Search for the cell housing the specified text and yield its [x, y] center coordinate. 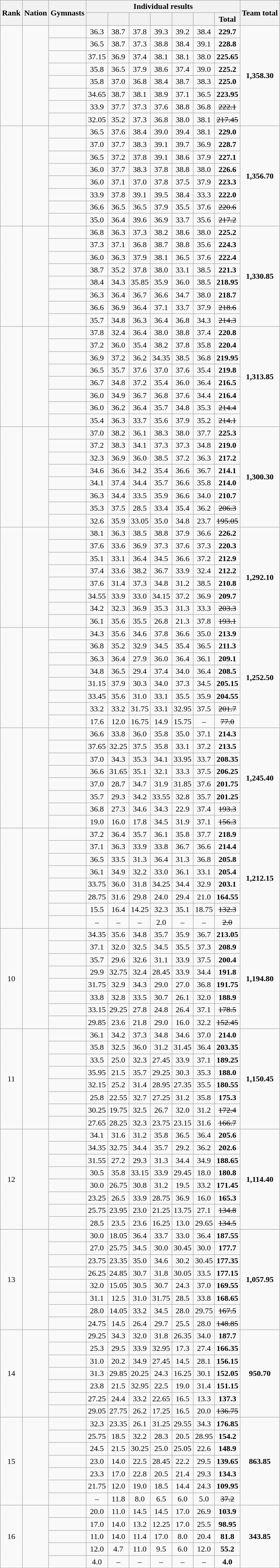
216.5 [227, 383]
25.3 [97, 1348]
195.05 [227, 521]
29.7 [161, 1323]
23.15 [182, 1123]
343.85 [260, 1536]
151.15 [227, 1386]
18.05 [118, 1236]
33.4 [161, 508]
218.95 [227, 282]
1,150.45 [260, 1079]
202.6 [227, 1148]
218.7 [227, 295]
205.4 [227, 872]
225.65 [227, 57]
20.25 [140, 1374]
11 [11, 1079]
220.4 [227, 345]
205.6 [227, 1135]
31.15 [97, 684]
39.2 [182, 32]
18.75 [204, 909]
38.9 [161, 94]
13.2 [140, 1524]
19.5 [182, 1185]
17.3 [182, 1348]
24.0 [161, 897]
30.1 [204, 1374]
29.9 [97, 972]
23.95 [118, 1211]
21.75 [97, 1486]
156.15 [227, 1361]
1,358.30 [260, 75]
1,313.85 [260, 376]
204.55 [227, 696]
33.05 [140, 521]
176.85 [227, 1424]
169.55 [227, 1286]
39.6 [140, 220]
14 [11, 1373]
171.45 [227, 1185]
37.65 [97, 746]
1,212.15 [260, 878]
148.85 [227, 1323]
21.25 [161, 1211]
193.3 [227, 809]
26.5 [118, 1198]
37.15 [97, 57]
23.7 [204, 521]
19.75 [118, 1110]
Total [227, 19]
14.9 [161, 721]
15.05 [118, 1286]
188.65 [227, 1160]
188.0 [227, 1072]
28.7 [118, 784]
35.85 [140, 282]
39.4 [182, 132]
219.0 [227, 445]
21.3 [182, 621]
220.3 [227, 546]
31.25 [161, 1424]
28.1 [204, 1361]
24.75 [97, 1323]
134.5 [227, 1223]
23.3 [97, 1474]
166.35 [227, 1348]
1,330.85 [260, 276]
229.0 [227, 132]
14.25 [140, 909]
29.65 [204, 1223]
208.5 [227, 671]
27.1 [204, 1211]
31.65 [118, 772]
13.0 [182, 1223]
33.95 [182, 759]
191.75 [227, 985]
222.1 [227, 107]
211.3 [227, 646]
12.5 [118, 1298]
203.1 [227, 884]
32.25 [118, 746]
31.55 [97, 1160]
223.3 [227, 182]
227.1 [227, 157]
136.75 [227, 1411]
29.6 [118, 960]
219.8 [227, 370]
9.5 [161, 1549]
209.7 [227, 596]
201.25 [227, 797]
Gymnasts [67, 13]
27.3 [118, 809]
34.15 [161, 596]
Individual results [163, 7]
29.05 [97, 1411]
1,356.70 [260, 176]
180.8 [227, 1173]
210.8 [227, 584]
1,300.30 [260, 477]
139.65 [227, 1461]
55.2 [227, 1549]
863.85 [260, 1461]
21.0 [204, 897]
172.4 [227, 1110]
Nation [36, 13]
27.2 [118, 1160]
180.55 [227, 1085]
206.25 [227, 772]
26.9 [204, 1511]
226.2 [227, 533]
220.6 [227, 207]
22.65 [161, 1399]
20.4 [204, 1536]
17.6 [97, 721]
24.5 [97, 1449]
221.3 [227, 270]
14.05 [118, 1311]
216.4 [227, 395]
28.25 [118, 1123]
6.5 [161, 1499]
212.2 [227, 571]
26.35 [182, 1336]
33.75 [97, 884]
27.35 [182, 1085]
222.0 [227, 195]
30.2 [182, 1261]
218.9 [227, 834]
212.9 [227, 558]
1,292.10 [260, 577]
10 [11, 978]
22.6 [204, 1449]
228.7 [227, 144]
191.8 [227, 972]
103.9 [227, 1511]
33.55 [161, 797]
13 [11, 1279]
222.4 [227, 257]
24.8 [161, 1010]
4.7 [118, 1549]
29.8 [140, 897]
39.5 [161, 195]
29.75 [204, 1311]
26.7 [161, 1110]
213.05 [227, 934]
11.8 [118, 1499]
229.7 [227, 32]
205.15 [227, 684]
26.8 [161, 621]
152.05 [227, 1374]
13.75 [182, 1211]
32.7 [140, 1098]
225.3 [227, 433]
25.05 [182, 1449]
31.45 [182, 1047]
21.8 [140, 1022]
13.3 [204, 1399]
203.35 [227, 1047]
77.0 [227, 721]
12 [11, 1179]
11.4 [140, 1536]
175.3 [227, 1098]
187.7 [227, 1336]
26.75 [118, 1185]
23.5 [118, 1223]
208.9 [227, 947]
29.2 [182, 1148]
164.55 [227, 897]
16.4 [118, 909]
24.4 [118, 1399]
189.25 [227, 1060]
137.3 [227, 1399]
1,194.80 [260, 978]
26.25 [97, 1273]
188.9 [227, 997]
24.85 [118, 1273]
14.4 [182, 1486]
16.75 [140, 721]
201.7 [227, 709]
154.2 [227, 1436]
224.3 [227, 245]
34.65 [97, 94]
109.95 [227, 1486]
27.4 [204, 1348]
17.25 [161, 1411]
21.4 [182, 1474]
29.45 [182, 1173]
177.7 [227, 1248]
213.5 [227, 746]
177.15 [227, 1273]
15 [11, 1461]
220.8 [227, 332]
210.7 [227, 496]
16 [11, 1536]
32.1 [161, 772]
156.3 [227, 822]
134.3 [227, 1474]
35.95 [97, 1072]
177.35 [227, 1261]
132.3 [227, 909]
30.8 [140, 1185]
187.55 [227, 1236]
12.25 [161, 1524]
30.05 [182, 1273]
178.5 [227, 1010]
166.7 [227, 1123]
203.3 [227, 609]
1,114.40 [260, 1179]
31.85 [182, 784]
22.9 [182, 809]
15.5 [97, 909]
32.05 [97, 119]
193.1 [227, 621]
165.3 [227, 1198]
27.75 [118, 1411]
98.95 [227, 1524]
217.45 [227, 119]
27.9 [140, 659]
23.25 [97, 1198]
15.75 [182, 721]
218.6 [227, 307]
1,252.50 [260, 677]
200.4 [227, 960]
18.0 [204, 1173]
22.8 [140, 1474]
27.65 [97, 1123]
213.9 [227, 634]
20.2 [118, 1361]
168.65 [227, 1298]
148.9 [227, 1449]
209.1 [227, 659]
152.45 [227, 1022]
32.15 [97, 1085]
29.55 [182, 1424]
34.25 [161, 884]
39.7 [182, 144]
22.2 [182, 1461]
134.8 [227, 1211]
26.2 [140, 1411]
205.8 [227, 859]
33.45 [97, 696]
225.0 [227, 82]
39.3 [161, 32]
23.8 [97, 1386]
206.3 [227, 508]
25.8 [97, 1098]
223.95 [227, 94]
22.55 [118, 1098]
28.3 [161, 1436]
201.75 [227, 784]
Rank [11, 13]
950.70 [260, 1373]
167.5 [227, 1311]
17.8 [140, 822]
1,245.40 [260, 778]
25.2 [118, 1085]
219.95 [227, 357]
34.55 [97, 596]
81.8 [227, 1536]
208.35 [227, 759]
1,057.95 [260, 1279]
228.8 [227, 44]
226.6 [227, 170]
5.0 [204, 1499]
27.8 [140, 1010]
Team total [260, 13]
